Output the (X, Y) coordinate of the center of the cell containing the given text.  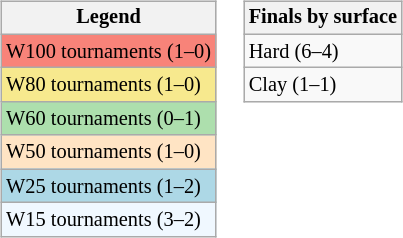
W60 tournaments (0–1) (108, 119)
Clay (1–1) (323, 85)
Finals by surface (323, 18)
Legend (108, 18)
Hard (6–4) (323, 51)
W25 tournaments (1–2) (108, 186)
W15 tournaments (3–2) (108, 220)
W50 tournaments (1–0) (108, 152)
W100 tournaments (1–0) (108, 51)
W80 tournaments (1–0) (108, 85)
